Capture the cell that displays the provided text and extract its [X, Y] central coordinate. 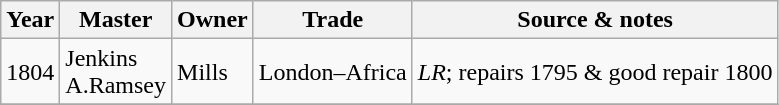
Year [30, 20]
LR; repairs 1795 & good repair 1800 [595, 72]
Trade [332, 20]
London–Africa [332, 72]
Mills [213, 72]
JenkinsA.Ramsey [116, 72]
Source & notes [595, 20]
1804 [30, 72]
Owner [213, 20]
Master [116, 20]
